Output the [x, y] coordinate of the center of the cell containing the given text.  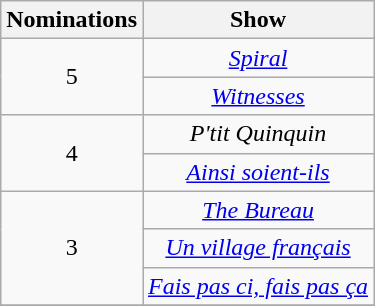
Spiral [258, 58]
4 [72, 153]
P'tit Quinquin [258, 134]
3 [72, 248]
Show [258, 20]
Witnesses [258, 96]
Nominations [72, 20]
Fais pas ci, fais pas ça [258, 286]
The Bureau [258, 210]
Ainsi soient-ils [258, 172]
Un village français [258, 248]
5 [72, 77]
